Locate the cell with the specified text and output its [x, y] center coordinate. 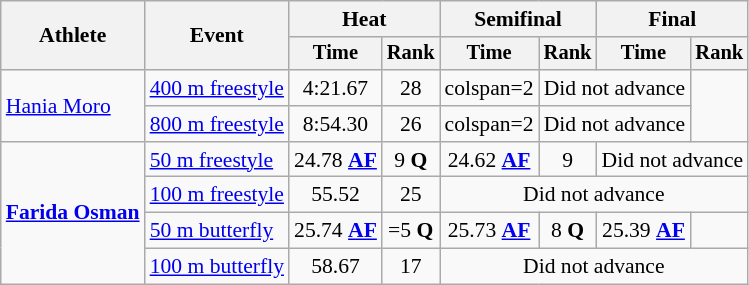
50 m freestyle [217, 160]
50 m butterfly [217, 231]
400 m freestyle [217, 88]
800 m freestyle [217, 124]
Final [673, 19]
58.67 [336, 267]
8 Q [568, 231]
9 Q [411, 160]
26 [411, 124]
17 [411, 267]
25.73 AF [490, 231]
Event [217, 36]
25.74 AF [336, 231]
55.52 [336, 195]
100 m freestyle [217, 195]
9 [568, 160]
8:54.30 [336, 124]
4:21.67 [336, 88]
Heat [364, 19]
25.39 AF [644, 231]
24.62 AF [490, 160]
24.78 AF [336, 160]
100 m butterfly [217, 267]
Athlete [73, 36]
Semifinal [518, 19]
25 [411, 195]
=5 Q [411, 231]
Farida Osman [73, 213]
28 [411, 88]
Hania Moro [73, 106]
